Capture the cell that displays the provided text and extract its (X, Y) central coordinate. 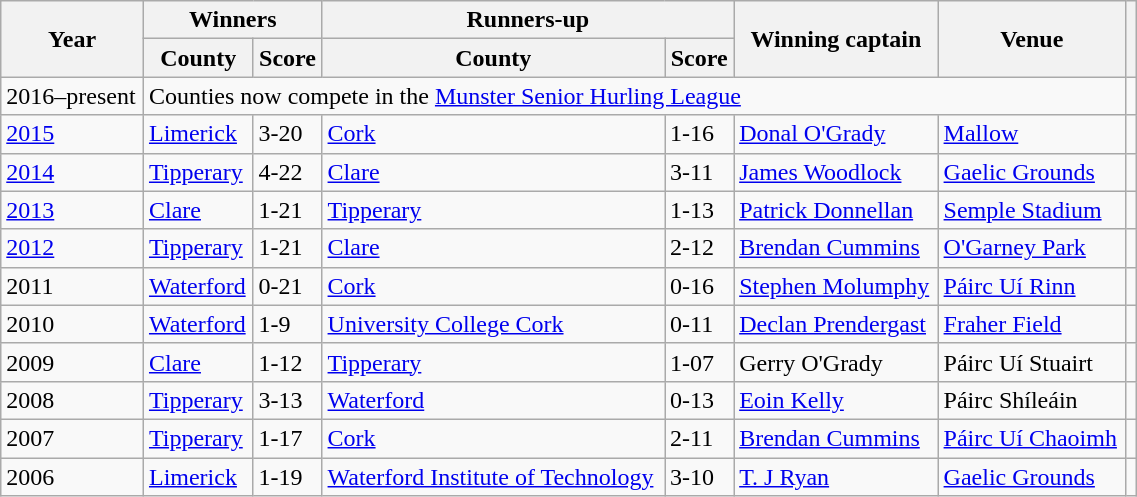
1-17 (288, 438)
3-13 (288, 400)
Counties now compete in the Munster Senior Hurling League (634, 96)
2-12 (700, 248)
2-11 (700, 438)
2007 (72, 438)
Stephen Molumphy (836, 286)
Venue (1032, 39)
1-16 (700, 134)
0-11 (700, 324)
2008 (72, 400)
1-9 (288, 324)
2011 (72, 286)
2014 (72, 172)
Donal O'Grady (836, 134)
T. J Ryan (836, 477)
1-07 (700, 362)
0-21 (288, 286)
1-19 (288, 477)
4-22 (288, 172)
Declan Prendergast (836, 324)
Patrick Donnellan (836, 210)
Fraher Field (1032, 324)
Mallow (1032, 134)
Páirc Uí Stuairt (1032, 362)
Waterford Institute of Technology (494, 477)
1-13 (700, 210)
3-20 (288, 134)
Semple Stadium (1032, 210)
Páirc Shíleáin (1032, 400)
Páirc Uí Rinn (1032, 286)
Runners-up (528, 20)
0-16 (700, 286)
James Woodlock (836, 172)
Year (72, 39)
Páirc Uí Chaoimh (1032, 438)
0-13 (700, 400)
2009 (72, 362)
2006 (72, 477)
3-11 (700, 172)
Eoin Kelly (836, 400)
O'Garney Park (1032, 248)
University College Cork (494, 324)
3-10 (700, 477)
2012 (72, 248)
Winning captain (836, 39)
2010 (72, 324)
2016–present (72, 96)
1-12 (288, 362)
Winners (232, 20)
2013 (72, 210)
2015 (72, 134)
Gerry O'Grady (836, 362)
